Determine the (X, Y) coordinate at the center of the cell enclosing the given text.  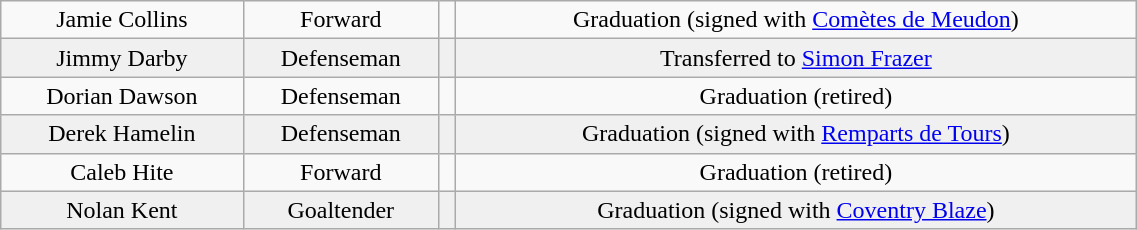
Graduation (signed with Comètes de Meudon) (796, 20)
Transferred to Simon Frazer (796, 58)
Graduation (signed with Remparts de Tours) (796, 134)
Jimmy Darby (122, 58)
Graduation (signed with Coventry Blaze) (796, 210)
Caleb Hite (122, 172)
Nolan Kent (122, 210)
Dorian Dawson (122, 96)
Jamie Collins (122, 20)
Derek Hamelin (122, 134)
Goaltender (340, 210)
